Find where the given text appears and provide that cell's center as [x, y] coordinate. 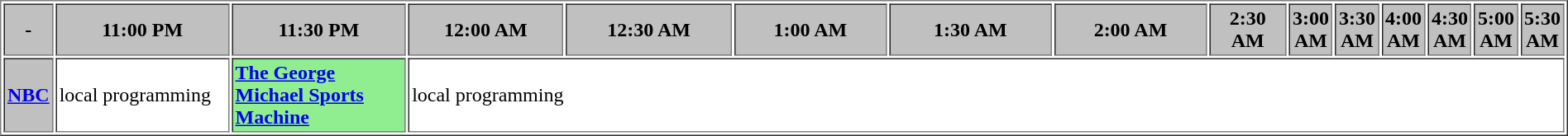
- [28, 30]
11:00 PM [142, 30]
NBC [28, 95]
4:30 AM [1449, 30]
1:30 AM [971, 30]
3:30 AM [1356, 30]
2:30 AM [1247, 30]
11:30 PM [319, 30]
3:00 AM [1310, 30]
The George Michael Sports Machine [319, 95]
5:30 AM [1542, 30]
5:00 AM [1495, 30]
12:30 AM [648, 30]
12:00 AM [486, 30]
4:00 AM [1403, 30]
2:00 AM [1131, 30]
1:00 AM [810, 30]
